Determine the (x, y) coordinate at the center of the cell enclosing the given text.  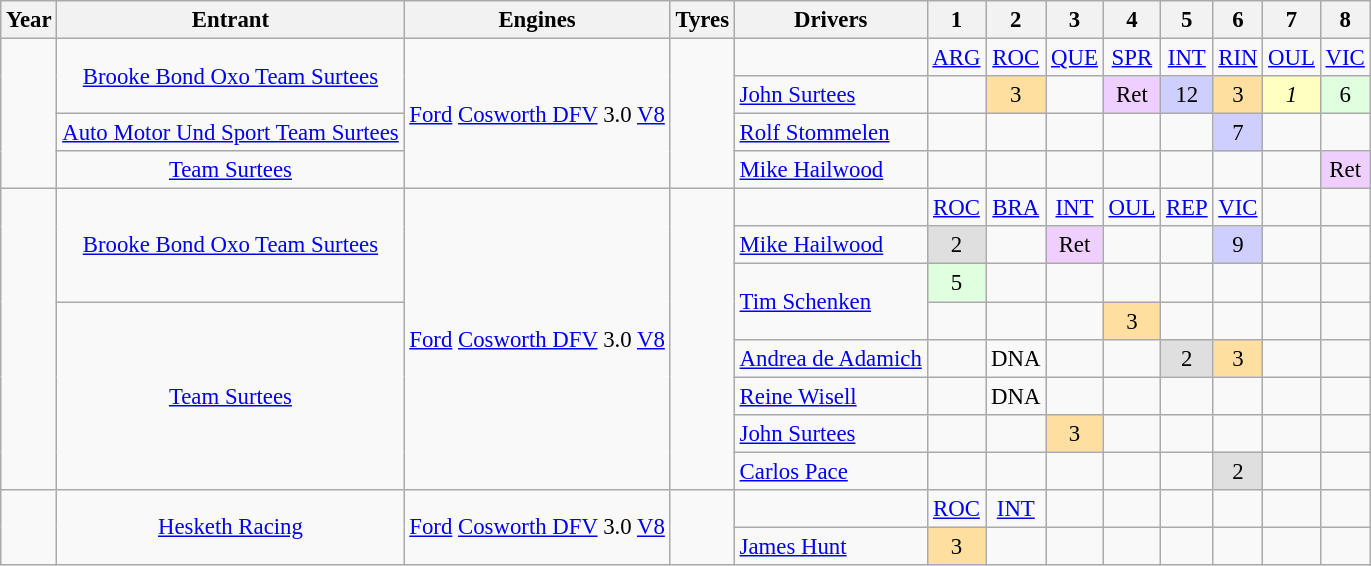
Entrant (230, 20)
12 (1187, 95)
4 (1132, 20)
RIN (1238, 58)
Engines (537, 20)
Tyres (702, 20)
Year (29, 20)
BRA (1016, 208)
9 (1238, 245)
Auto Motor Und Sport Team Surtees (230, 133)
SPR (1132, 58)
REP (1187, 208)
Drivers (830, 20)
Tim Schenken (830, 302)
Carlos Pace (830, 471)
Rolf Stommelen (830, 133)
James Hunt (830, 546)
Hesketh Racing (230, 528)
ARG (956, 58)
Andrea de Adamich (830, 358)
QUE (1074, 58)
Reine Wisell (830, 396)
8 (1345, 20)
